Pinpoint the cell where the given text exists, returning its (x, y) midpoint coordinate. 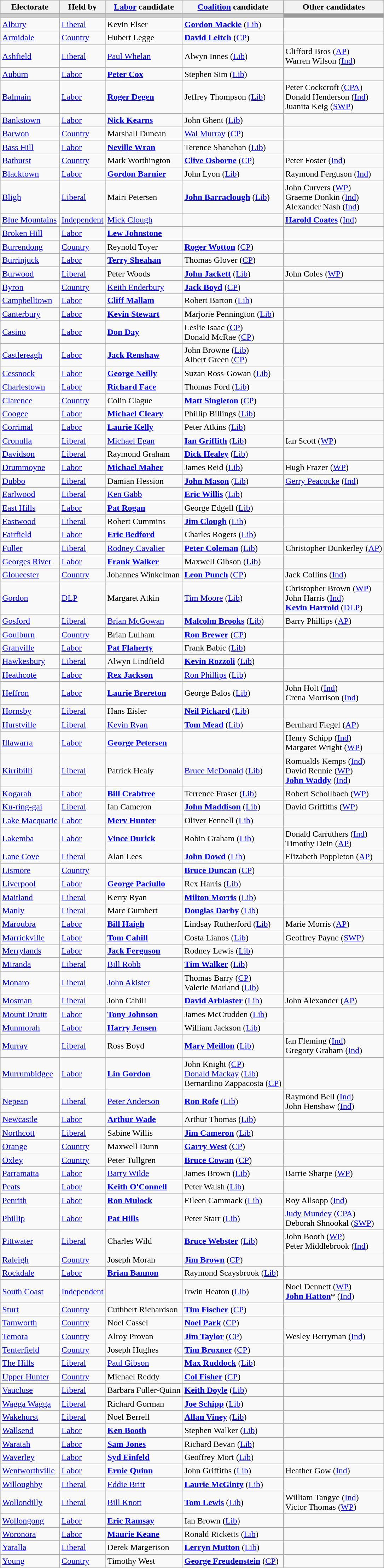
Robert Cummins (144, 521)
Northcott (30, 1133)
Thomas Barry (CP)Valerie Marland (Lib) (233, 982)
Johannes Winkelman (144, 575)
Young (30, 1561)
Miranda (30, 964)
Fuller (30, 548)
Coogee (30, 414)
Charles Wild (144, 1242)
Douglas Darby (Lib) (233, 910)
Lindsay Rutherford (Lib) (233, 924)
Burrinjuck (30, 260)
Hurstville (30, 725)
Peter Anderson (144, 1101)
Rex Jackson (144, 675)
Cessnock (30, 373)
Lake Macquarie (30, 820)
Hubert Legge (144, 38)
Earlwood (30, 494)
Rodney Lewis (Lib) (233, 951)
Roy Allsopp (Ind) (334, 1200)
Eileen Cammack (Lib) (233, 1200)
Gerry Peacocke (Ind) (334, 481)
Corrimal (30, 427)
Peter Woods (144, 274)
Laurie Kelly (144, 427)
Robert Barton (Lib) (233, 301)
Tom Mead (Lib) (233, 725)
David Arblaster (Lib) (233, 1001)
Brian Bannon (144, 1273)
William Tangye (Ind)Victor Thomas (WP) (334, 1502)
Marc Gumbert (144, 910)
John Holt (Ind)Crena Morrison (Ind) (334, 693)
Col Fisher (CP) (233, 1377)
Eric Willis (Lib) (233, 494)
Alwyn Innes (Lib) (233, 56)
Kerry Ryan (144, 897)
Maitland (30, 897)
Mairi Petersen (144, 197)
East Hills (30, 508)
Mary Meillon (Lib) (233, 1046)
Ronald Ricketts (Lib) (233, 1534)
Oxley (30, 1160)
Manly (30, 910)
Barrie Sharpe (WP) (334, 1173)
Elizabeth Poppleton (AP) (334, 857)
Clarence (30, 400)
Newcastle (30, 1119)
Michael Cleary (144, 414)
Peter Cox (144, 74)
Wollongong (30, 1521)
Sam Jones (144, 1444)
Electorate (30, 7)
Tim Walker (Lib) (233, 964)
Castlereagh (30, 355)
Michael Reddy (144, 1377)
Kevin Stewart (144, 314)
Eric Bedford (144, 535)
Margaret Atkin (144, 598)
Jack Renshaw (144, 355)
Sturt (30, 1309)
Cliff Mallam (144, 301)
Leslie Isaac (CP)Donald McRae (CP) (233, 332)
Harold Coates (Ind) (334, 220)
Henry Schipp (Ind)Margaret Wright (WP) (334, 743)
Maurie Keane (144, 1534)
Clifford Bros (AP)Warren Wilson (Ind) (334, 56)
Vince Durick (144, 838)
Wakehurst (30, 1417)
Lerryn Mutton (Lib) (233, 1548)
Arthur Thomas (Lib) (233, 1119)
John Mason (Lib) (233, 481)
Armidale (30, 38)
Wentworthville (30, 1471)
Michael Egan (144, 440)
Wagga Wagga (30, 1403)
Heather Gow (Ind) (334, 1471)
Hans Eisler (144, 711)
Noel Berrell (144, 1417)
Eddie Britt (144, 1484)
James Reid (Lib) (233, 468)
John Coles (WP) (334, 274)
Jack Boyd (CP) (233, 287)
Marshall Duncan (144, 133)
Labor candidate (144, 7)
Timothy West (144, 1561)
Burrendong (30, 247)
Gosford (30, 621)
Alan Lees (144, 857)
Held by (82, 7)
Reynold Toyer (144, 247)
Raymond Scaysbrook (Lib) (233, 1273)
Peter Foster (Ind) (334, 160)
George Freudenstein (CP) (233, 1561)
David Griffiths (WP) (334, 807)
Blacktown (30, 174)
Irwin Heaton (Lib) (233, 1291)
Syd Einfeld (144, 1457)
Barry Wilde (144, 1173)
Raleigh (30, 1260)
Dick Healey (Lib) (233, 454)
George Balos (Lib) (233, 693)
Barwon (30, 133)
John Booth (WP)Peter Middlebrook (Ind) (334, 1242)
Bass Hill (30, 147)
Keith O'Connell (144, 1187)
John Browne (Lib)Albert Green (CP) (233, 355)
Bill Haigh (144, 924)
Keith Enderbury (144, 287)
Ron Rofe (Lib) (233, 1101)
Tenterfield (30, 1350)
Pat Rogan (144, 508)
Thomas Ford (Lib) (233, 387)
Lin Gordon (144, 1074)
Thomas Glover (CP) (233, 260)
John Barraclough (Lib) (233, 197)
Brian Lulham (144, 634)
Oliver Fennell (Lib) (233, 820)
Robin Graham (Lib) (233, 838)
Monaro (30, 982)
Raymond Ferguson (Ind) (334, 174)
Goulburn (30, 634)
Paul Gibson (144, 1363)
Ku-ring-gai (30, 807)
Ernie Quinn (144, 1471)
Granville (30, 648)
Ian Brown (Lib) (233, 1521)
Bathurst (30, 160)
Patrick Healy (144, 771)
Vaucluse (30, 1390)
Eric Ramsay (144, 1521)
Bligh (30, 197)
Pat Hills (144, 1218)
Gordon Mackie (Lib) (233, 24)
Balmain (30, 97)
Colin Clague (144, 400)
Marrickville (30, 938)
Ken Gabb (144, 494)
Gordon Barnier (144, 174)
Dubbo (30, 481)
Maxwell Gibson (Lib) (233, 562)
Ron Mulock (144, 1200)
Clive Osborne (CP) (233, 160)
Lew Johnstone (144, 233)
Derek Margerison (144, 1548)
Stephen Sim (Lib) (233, 74)
Phillip Billings (Lib) (233, 414)
Milton Morris (Lib) (233, 897)
Joseph Moran (144, 1260)
Peats (30, 1187)
Romualds Kemps (Ind)David Rennie (WP)John Waddy (Ind) (334, 771)
Geoffrey Payne (SWP) (334, 938)
Ashfield (30, 56)
Bernhard Fiegel (AP) (334, 725)
Ian Scott (WP) (334, 440)
Peter Walsh (Lib) (233, 1187)
Geoffrey Mort (Lib) (233, 1457)
Peter Coleman (Lib) (233, 548)
Damian Hession (144, 481)
Hornsby (30, 711)
Tony Johnson (144, 1014)
Christopher Brown (WP)John Harris (Ind)Kevin Harrold (DLP) (334, 598)
John Curvers (WP)Graeme Donkin (Ind)Alexander Nash (Ind) (334, 197)
Raymond Bell (Ind)John Henshaw (Ind) (334, 1101)
Joseph Hughes (144, 1350)
Orange (30, 1146)
Byron (30, 287)
Davidson (30, 454)
DLP (82, 598)
Bruce Duncan (CP) (233, 870)
Richard Bevan (Lib) (233, 1444)
Barry Phillips (AP) (334, 621)
Liverpool (30, 884)
Phillip (30, 1218)
John Griffiths (Lib) (233, 1471)
John Alexander (AP) (334, 1001)
Bruce Webster (Lib) (233, 1242)
Don Day (144, 332)
Wal Murray (CP) (233, 133)
Richard Face (144, 387)
Tom Lewis (Lib) (233, 1502)
Neil Pickard (Lib) (233, 711)
Mick Clough (144, 220)
Roger Wotton (CP) (233, 247)
Keith Doyle (Lib) (233, 1390)
Temora (30, 1336)
John Lyon (Lib) (233, 174)
Joe Schipp (Lib) (233, 1403)
Other candidates (334, 7)
Ross Boyd (144, 1046)
Peter Starr (Lib) (233, 1218)
Tamworth (30, 1323)
Campbelltown (30, 301)
Paul Whelan (144, 56)
Neville Wran (144, 147)
Murrumbidgee (30, 1074)
Tom Cahill (144, 938)
John Akister (144, 982)
Jeffrey Thompson (Lib) (233, 97)
Auburn (30, 74)
Burwood (30, 274)
Barbara Fuller-Quinn (144, 1390)
Upper Hunter (30, 1377)
Brian McGowan (144, 621)
Ian Fleming (Ind)Gregory Graham (Ind) (334, 1046)
Noel Park (CP) (233, 1323)
Kevin Elser (144, 24)
Lane Cove (30, 857)
Wollondilly (30, 1502)
George Neilly (144, 373)
Ken Booth (144, 1430)
Michael Maher (144, 468)
Jack Ferguson (144, 951)
Terence Shanahan (Lib) (233, 147)
Lakemba (30, 838)
Donald Carruthers (Ind)Timothy Dein (AP) (334, 838)
Malcolm Brooks (Lib) (233, 621)
Sabine Willis (144, 1133)
Jim Clough (Lib) (233, 521)
Drummoyne (30, 468)
Bill Robb (144, 964)
Casino (30, 332)
John Maddison (Lib) (233, 807)
South Coast (30, 1291)
Pat Flaherty (144, 648)
Heffron (30, 693)
Arthur Wade (144, 1119)
Kevin Rozzoli (Lib) (233, 661)
George Petersen (144, 743)
Broken Hill (30, 233)
Marjorie Pennington (Lib) (233, 314)
Hugh Frazer (WP) (334, 468)
Merv Hunter (144, 820)
Parramatta (30, 1173)
Ron Brewer (CP) (233, 634)
Frank Babic (Lib) (233, 648)
George Paciullo (144, 884)
Coalition candidate (233, 7)
Judy Mundey (CPA)Deborah Shnookal (SWP) (334, 1218)
Robert Schollbach (WP) (334, 794)
Peter Cockcroft (CPA)Donald Henderson (Ind)Juanita Keig (SWP) (334, 97)
Lismore (30, 870)
Nepean (30, 1101)
Mark Worthington (144, 160)
Terrence Fraser (Lib) (233, 794)
Waverley (30, 1457)
Jim Taylor (CP) (233, 1336)
Noel Cassel (144, 1323)
Heathcote (30, 675)
Maxwell Dunn (144, 1146)
Matt Singleton (CP) (233, 400)
Christopher Dunkerley (AP) (334, 548)
John Knight (CP)Donald Mackay (Lib)Bernardino Zappacosta (CP) (233, 1074)
Hawkesbury (30, 661)
Rex Harris (Lib) (233, 884)
Murray (30, 1046)
Penrith (30, 1200)
Peter Atkins (Lib) (233, 427)
Gloucester (30, 575)
Jim Cameron (Lib) (233, 1133)
Roger Degen (144, 97)
James McCrudden (Lib) (233, 1014)
Yaralla (30, 1548)
Leon Punch (CP) (233, 575)
Noel Dennett (WP)John Hatton* (Ind) (334, 1291)
Peter Tullgren (144, 1160)
Charles Rogers (Lib) (233, 535)
John Jackett (Lib) (233, 274)
Laurie Brereton (144, 693)
Blue Mountains (30, 220)
James Brown (Lib) (233, 1173)
Ian Cameron (144, 807)
Cuthbert Richardson (144, 1309)
Rockdale (30, 1273)
Munmorah (30, 1028)
George Edgell (Lib) (233, 508)
Eastwood (30, 521)
Willoughby (30, 1484)
Canterbury (30, 314)
Wallsend (30, 1430)
Ron Phillips (Lib) (233, 675)
Kirribilli (30, 771)
Pittwater (30, 1242)
Richard Gorman (144, 1403)
Mosman (30, 1001)
Tim Moore (Lib) (233, 598)
Allan Viney (Lib) (233, 1417)
John Cahill (144, 1001)
Gordon (30, 598)
Woronora (30, 1534)
Nick Kearns (144, 120)
Merrylands (30, 951)
Wesley Berryman (Ind) (334, 1336)
Illawarra (30, 743)
William Jackson (Lib) (233, 1028)
David Leitch (CP) (233, 38)
Maroubra (30, 924)
Harry Jensen (144, 1028)
Laurie McGinty (Lib) (233, 1484)
Bruce McDonald (Lib) (233, 771)
Waratah (30, 1444)
Ian Griffith (Lib) (233, 440)
Tim Bruxner (CP) (233, 1350)
John Ghent (Lib) (233, 120)
John Dowd (Lib) (233, 857)
Garry West (CP) (233, 1146)
Albury (30, 24)
Stephen Walker (Lib) (233, 1430)
Mount Druitt (30, 1014)
Kevin Ryan (144, 725)
Georges River (30, 562)
Costa Lianos (Lib) (233, 938)
Bill Crabtree (144, 794)
Charlestown (30, 387)
Terry Sheahan (144, 260)
Cronulla (30, 440)
Alroy Provan (144, 1336)
The Hills (30, 1363)
Raymond Graham (144, 454)
Bruce Cowan (CP) (233, 1160)
Kogarah (30, 794)
Rodney Cavalier (144, 548)
Jim Brown (CP) (233, 1260)
Max Ruddock (Lib) (233, 1363)
Jack Collins (Ind) (334, 575)
Bill Knott (144, 1502)
Marie Morris (AP) (334, 924)
Suzan Ross-Gowan (Lib) (233, 373)
Alwyn Lindfield (144, 661)
Fairfield (30, 535)
Tim Fischer (CP) (233, 1309)
Frank Walker (144, 562)
Bankstown (30, 120)
